Scan for the cell matching the given text and deliver its (x, y) coordinate at center. 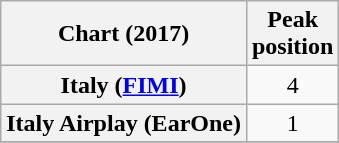
Italy (FIMI) (124, 85)
Italy Airplay (EarOne) (124, 123)
Peakposition (292, 34)
4 (292, 85)
1 (292, 123)
Chart (2017) (124, 34)
